For the text-containing cell, return its midpoint in (X, Y) coordinate format. 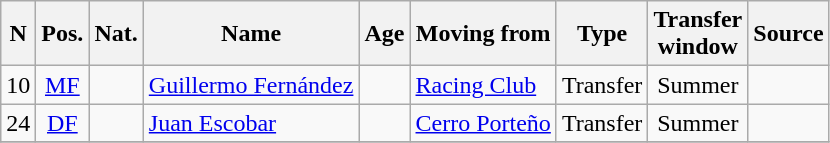
Source (788, 34)
DF (62, 123)
Age (384, 34)
Racing Club (483, 85)
24 (18, 123)
Nat. (116, 34)
Pos. (62, 34)
10 (18, 85)
Transferwindow (698, 34)
Type (602, 34)
MF (62, 85)
Juan Escobar (251, 123)
Guillermo Fernández (251, 85)
N (18, 34)
Moving from (483, 34)
Cerro Porteño (483, 123)
Name (251, 34)
